Extract the [X, Y] coordinate from the center of the cell holding the provided text.  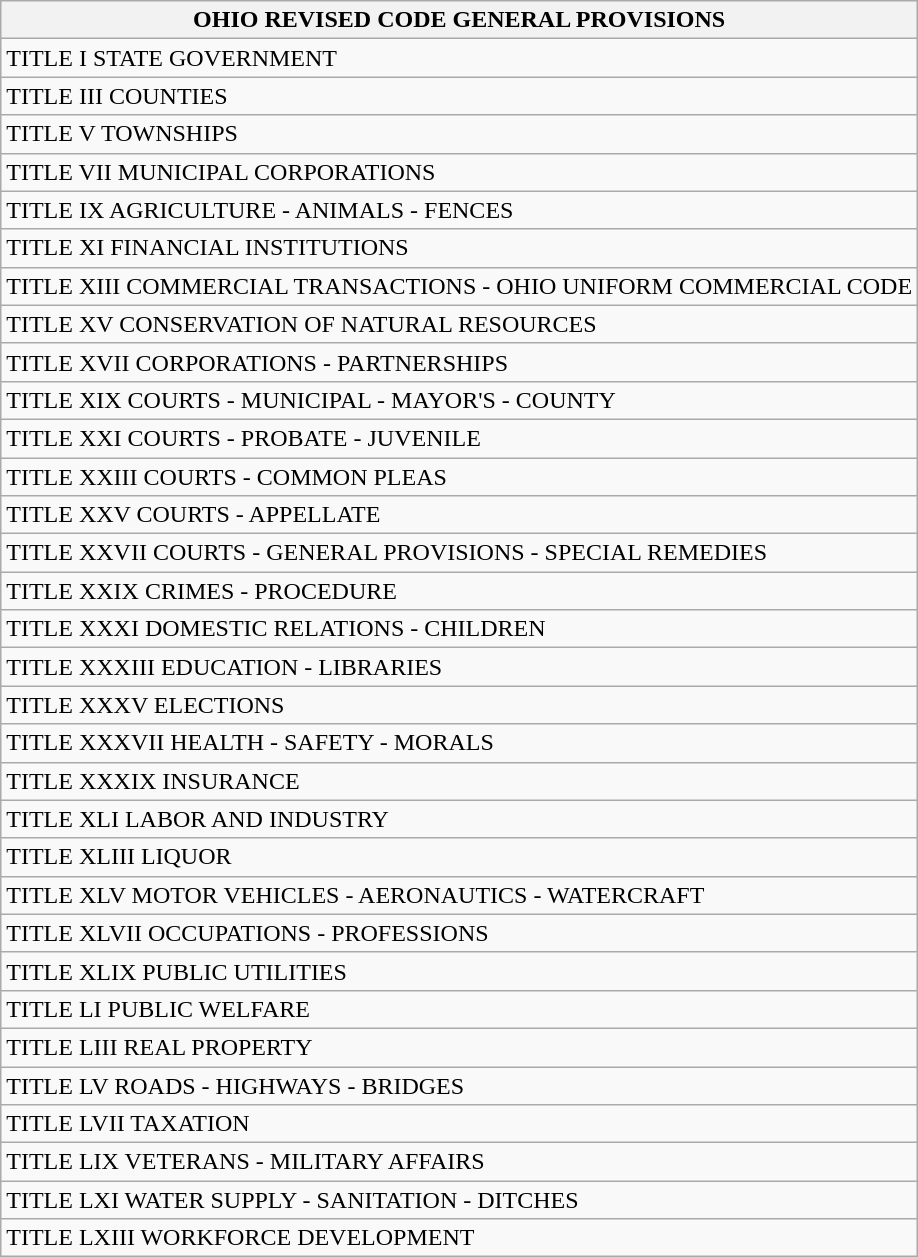
TITLE XLIII LIQUOR [460, 857]
TITLE LIX VETERANS - MILITARY AFFAIRS [460, 1162]
TITLE LIII REAL PROPERTY [460, 1047]
TITLE XXV COURTS - APPELLATE [460, 515]
TITLE XXXV ELECTIONS [460, 705]
TITLE XXIX CRIMES - PROCEDURE [460, 591]
TITLE XLI LABOR AND INDUSTRY [460, 819]
TITLE LXIII WORKFORCE DEVELOPMENT [460, 1238]
TITLE XXXIII EDUCATION - LIBRARIES [460, 667]
TITLE XIX COURTS - MUNICIPAL - MAYOR'S - COUNTY [460, 400]
TITLE LXI WATER SUPPLY - SANITATION - DITCHES [460, 1200]
TITLE XV CONSERVATION OF NATURAL RESOURCES [460, 324]
TITLE XI FINANCIAL INSTITUTIONS [460, 248]
TITLE LI PUBLIC WELFARE [460, 1009]
TITLE V TOWNSHIPS [460, 134]
TITLE IX AGRICULTURE - ANIMALS - FENCES [460, 210]
TITLE XXVII COURTS - GENERAL PROVISIONS - SPECIAL REMEDIES [460, 553]
TITLE XXXVII HEALTH - SAFETY - MORALS [460, 743]
TITLE VII MUNICIPAL CORPORATIONS [460, 172]
TITLE XVII CORPORATIONS - PARTNERSHIPS [460, 362]
TITLE I STATE GOVERNMENT [460, 58]
TITLE XLV MOTOR VEHICLES - AERONAUTICS - WATERCRAFT [460, 895]
TITLE XXI COURTS - PROBATE - JUVENILE [460, 438]
TITLE XXXI DOMESTIC RELATIONS - CHILDREN [460, 629]
TITLE XIII COMMERCIAL TRANSACTIONS - OHIO UNIFORM COMMERCIAL CODE [460, 286]
TITLE LVII TAXATION [460, 1124]
TITLE XXXIX INSURANCE [460, 781]
TITLE XLIX PUBLIC UTILITIES [460, 971]
OHIO REVISED CODE GENERAL PROVISIONS [460, 20]
TITLE XXIII COURTS - COMMON PLEAS [460, 477]
TITLE III COUNTIES [460, 96]
TITLE XLVII OCCUPATIONS - PROFESSIONS [460, 933]
TITLE LV ROADS - HIGHWAYS - BRIDGES [460, 1085]
